Capture the cell that displays the provided text and extract its [x, y] central coordinate. 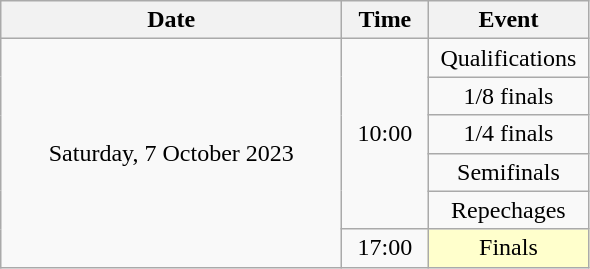
Saturday, 7 October 2023 [172, 153]
Qualifications [508, 58]
Event [508, 20]
Date [172, 20]
1/8 finals [508, 96]
Semifinals [508, 172]
17:00 [385, 248]
1/4 finals [508, 134]
Repechages [508, 210]
Finals [508, 248]
10:00 [385, 134]
Time [385, 20]
